Pinpoint the cell where the given text exists, returning its [X, Y] midpoint coordinate. 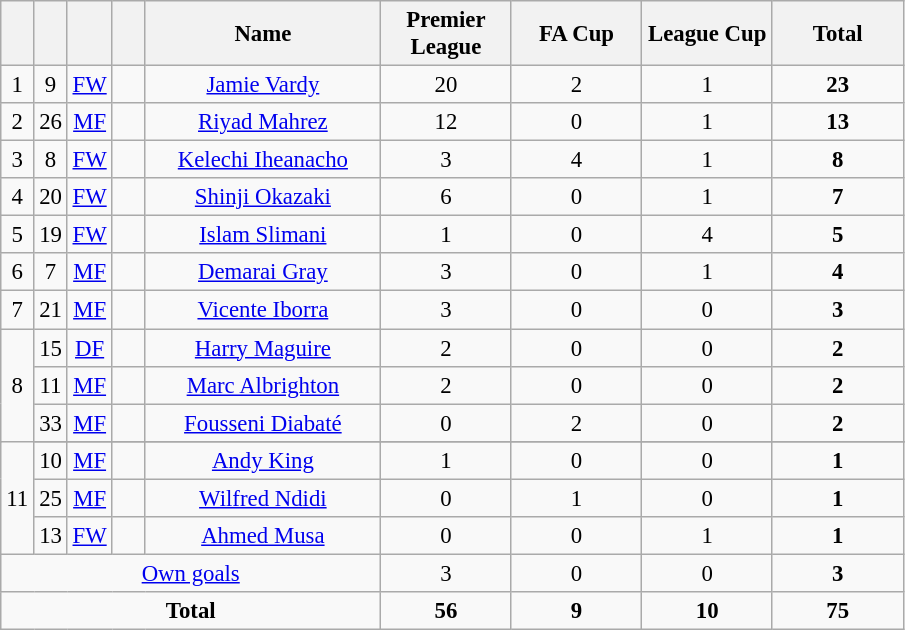
League Cup [708, 34]
75 [838, 611]
Premier League [446, 34]
Kelechi Iheanacho [263, 160]
Demarai Gray [263, 273]
Riyad Mahrez [263, 122]
19 [50, 235]
Ahmed Musa [263, 536]
33 [50, 423]
15 [50, 348]
Fousseni Diabaté [263, 423]
Jamie Vardy [263, 85]
23 [838, 85]
FA Cup [576, 34]
Name [263, 34]
56 [446, 611]
25 [50, 498]
Wilfred Ndidi [263, 498]
DF [90, 348]
Marc Albrighton [263, 385]
Vicente Iborra [263, 310]
Andy King [263, 460]
Own goals [191, 573]
21 [50, 310]
Islam Slimani [263, 235]
Shinji Okazaki [263, 197]
26 [50, 122]
Harry Maguire [263, 348]
12 [446, 122]
